Return the (X, Y) coordinate for the center point of the cell that contains the specified text.  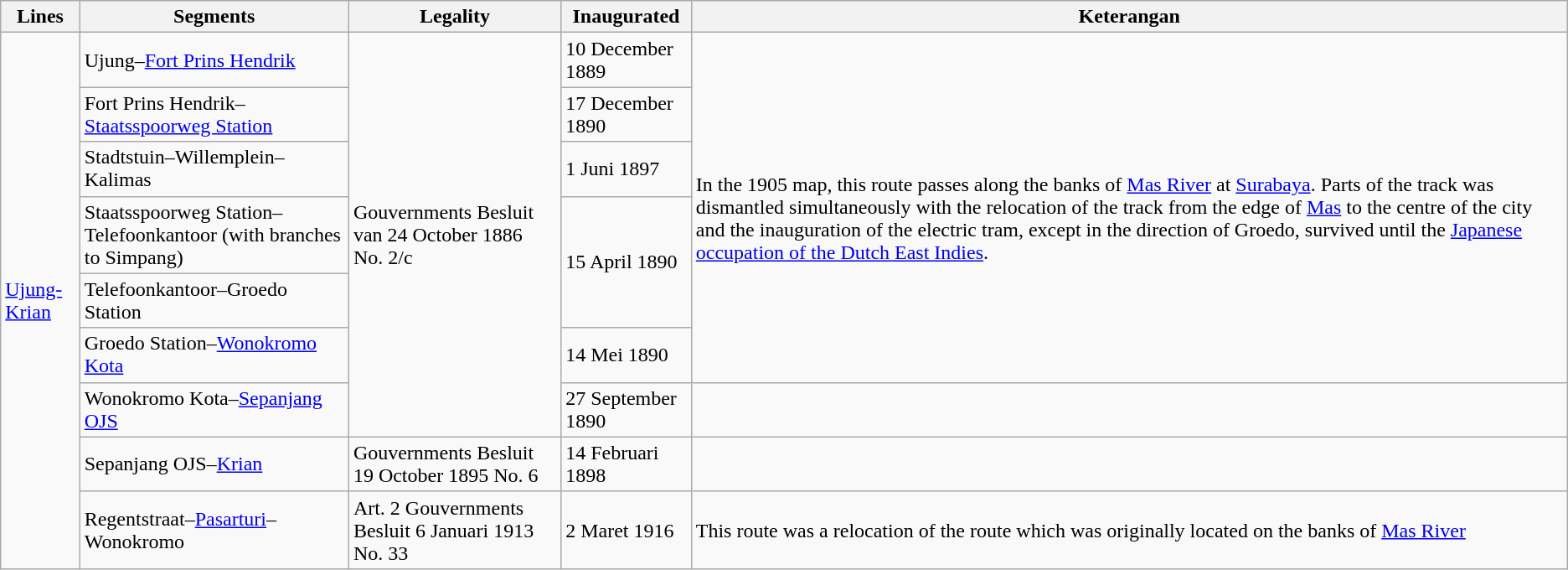
Gouvernments Besluit 19 October 1895 No. 6 (454, 464)
Sepanjang OJS–Krian (214, 464)
17 December 1890 (627, 114)
Keterangan (1129, 17)
2 Maret 1916 (627, 530)
Fort Prins Hendrik–Staatsspoorweg Station (214, 114)
Ujung–Fort Prins Hendrik (214, 60)
Art. 2 Gouvernments Besluit 6 Januari 1913 No. 33 (454, 530)
Groedo Station–Wonokromo Kota (214, 355)
Gouvernments Besluit van 24 October 1886 No. 2/c (454, 235)
Lines (40, 17)
14 Mei 1890 (627, 355)
Stadtstuin–Willemplein–Kalimas (214, 169)
Regentstraat–Pasarturi–Wonokromo (214, 530)
Ujung-Krian (40, 301)
Staatsspoorweg Station–Telefoonkantoor (with branches to Simpang) (214, 235)
This route was a relocation of the route which was originally located on the banks of Mas River (1129, 530)
15 April 1890 (627, 262)
Inaugurated (627, 17)
Legality (454, 17)
10 December 1889 (627, 60)
14 Februari 1898 (627, 464)
27 September 1890 (627, 409)
Wonokromo Kota–Sepanjang OJS (214, 409)
Telefoonkantoor–Groedo Station (214, 300)
Segments (214, 17)
1 Juni 1897 (627, 169)
